Return the (x, y) coordinate for the center point of the cell that contains the specified text.  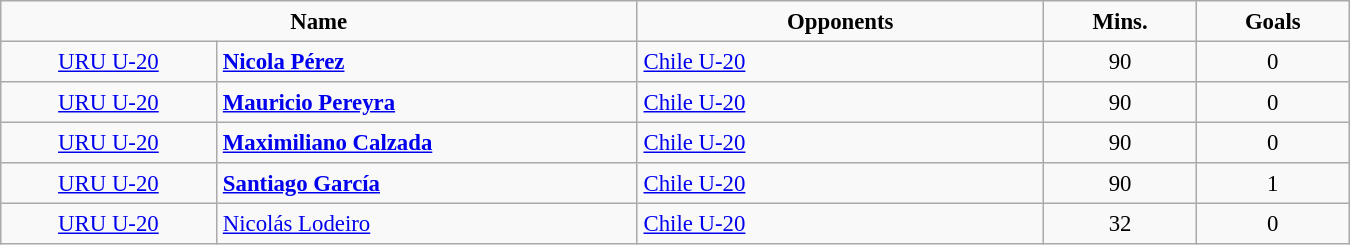
Maximiliano Calzada (426, 142)
32 (1120, 223)
Santiago García (426, 183)
1 (1272, 183)
Mauricio Pereyra (426, 102)
Mins. (1120, 21)
Nicolás Lodeiro (426, 223)
Goals (1272, 21)
Nicola Pérez (426, 61)
Opponents (840, 21)
Name (319, 21)
